Return (x, y) of the center of cell containing provided text 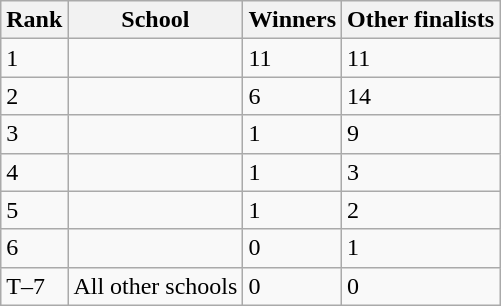
4 (34, 172)
School (156, 20)
5 (34, 210)
Other finalists (421, 20)
Winners (292, 20)
Rank (34, 20)
T–7 (34, 286)
9 (421, 134)
14 (421, 96)
All other schools (156, 286)
